Determine the [X, Y] coordinate at the center of the cell enclosing the given text.  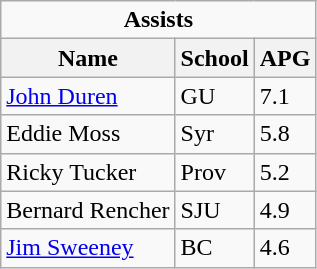
Jim Sweeney [88, 248]
Name [88, 58]
5.8 [285, 134]
Syr [214, 134]
5.2 [285, 172]
John Duren [88, 96]
School [214, 58]
GU [214, 96]
Eddie Moss [88, 134]
4.6 [285, 248]
SJU [214, 210]
APG [285, 58]
Assists [158, 20]
7.1 [285, 96]
Ricky Tucker [88, 172]
Bernard Rencher [88, 210]
Prov [214, 172]
BC [214, 248]
4.9 [285, 210]
